From the cell containing the given text, extract its center point as (X, Y) coordinate. 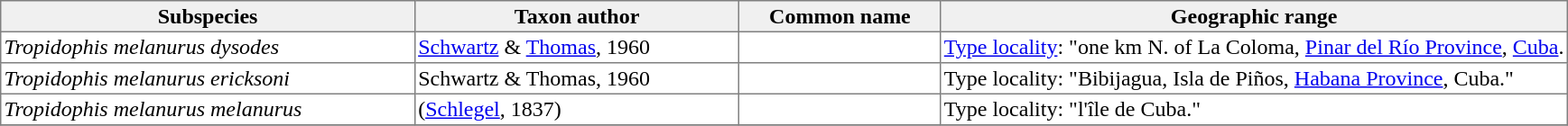
Common name (840, 16)
(Schlegel, 1837) (576, 109)
Geographic range (1254, 16)
Tropidophis melanurus dysodes (208, 47)
Taxon author (576, 16)
Type locality: "Bibijagua, Isla de Piños, Habana Province, Cuba." (1254, 78)
Type locality: "one km N. of La Coloma, Pinar del Río Province, Cuba. (1254, 47)
Subspecies (208, 16)
Tropidophis melanurus melanurus (208, 109)
Tropidophis melanurus ericksoni (208, 78)
Type locality: "l'île de Cuba." (1254, 109)
